Find where the given text appears and provide that cell's center as [X, Y] coordinate. 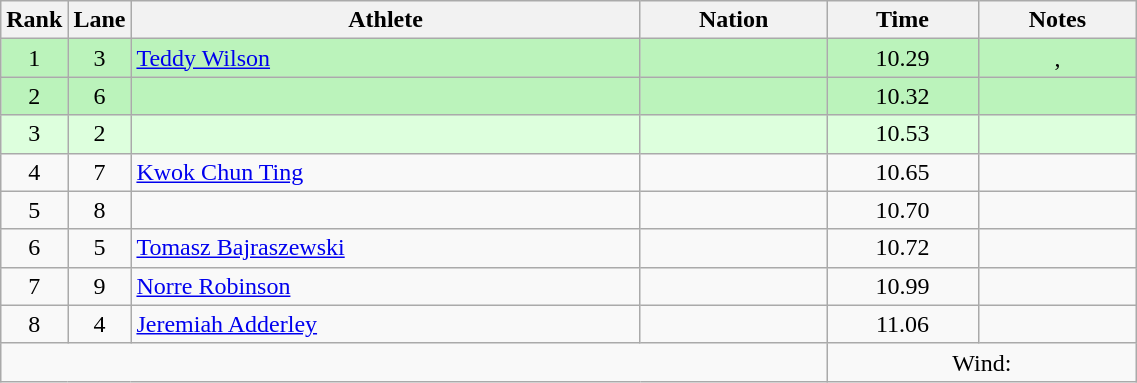
Norre Robinson [386, 286]
Time [902, 20]
9 [100, 286]
Kwok Chun Ting [386, 172]
10.99 [902, 286]
Wind: [982, 362]
Nation [734, 20]
, [1058, 58]
10.53 [902, 134]
Jeremiah Adderley [386, 324]
10.72 [902, 248]
Tomasz Bajraszewski [386, 248]
Notes [1058, 20]
Athlete [386, 20]
10.29 [902, 58]
1 [34, 58]
10.32 [902, 96]
10.70 [902, 210]
Teddy Wilson [386, 58]
Rank [34, 20]
11.06 [902, 324]
Lane [100, 20]
10.65 [902, 172]
